Extract the [x, y] coordinate from the center of the cell holding the provided text.  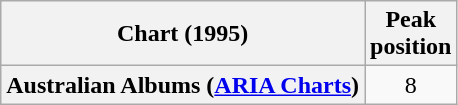
Chart (1995) [183, 34]
Australian Albums (ARIA Charts) [183, 85]
8 [411, 85]
Peakposition [411, 34]
